Extract the [X, Y] coordinate from the center of the cell holding the provided text.  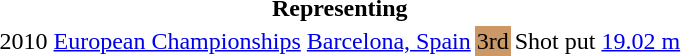
Barcelona, Spain [388, 41]
3rd [492, 41]
Shot put [555, 41]
European Championships [177, 41]
